For the text-containing cell, return its midpoint in (X, Y) coordinate format. 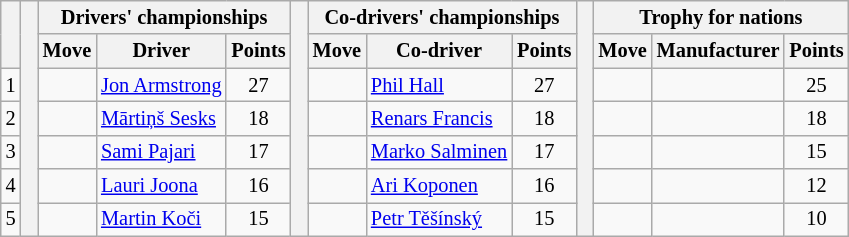
5 (11, 219)
12 (816, 186)
Lauri Joona (161, 186)
Mārtiņš Sesks (161, 118)
3 (11, 152)
Petr Těšínský (439, 219)
Sami Pajari (161, 152)
Ari Koponen (439, 186)
Drivers' championships (164, 17)
Co-driver (439, 51)
Renars Francis (439, 118)
Phil Hall (439, 85)
Jon Armstrong (161, 85)
2 (11, 118)
Martin Koči (161, 219)
4 (11, 186)
Manufacturer (718, 51)
25 (816, 85)
Marko Salminen (439, 152)
Co-drivers' championships (442, 17)
Driver (161, 51)
1 (11, 85)
10 (816, 219)
Trophy for nations (720, 17)
